Search for the cell housing the specified text and yield its [X, Y] center coordinate. 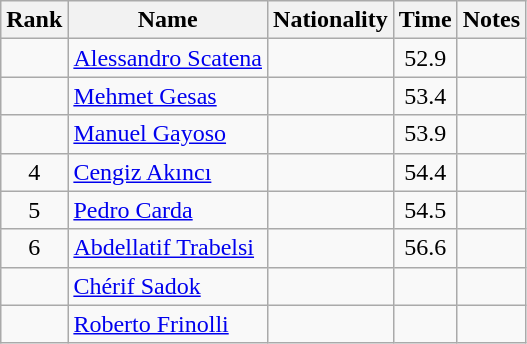
Chérif Sadok [168, 286]
Nationality [331, 20]
Rank [34, 20]
Manuel Gayoso [168, 134]
4 [34, 172]
53.4 [425, 96]
54.4 [425, 172]
Cengiz Akıncı [168, 172]
Alessandro Scatena [168, 58]
52.9 [425, 58]
Roberto Frinolli [168, 324]
6 [34, 248]
Mehmet Gesas [168, 96]
54.5 [425, 210]
Notes [491, 20]
56.6 [425, 248]
Time [425, 20]
Name [168, 20]
Pedro Carda [168, 210]
53.9 [425, 134]
Abdellatif Trabelsi [168, 248]
5 [34, 210]
